Capture the cell that displays the provided text and extract its [x, y] central coordinate. 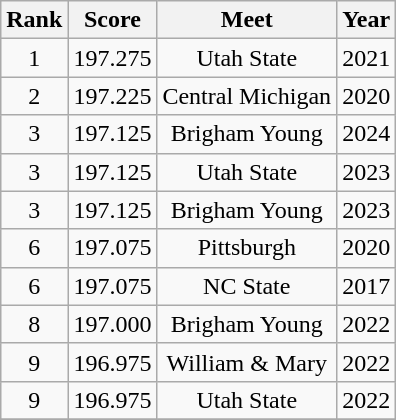
2024 [366, 134]
2017 [366, 286]
2 [34, 96]
2021 [366, 58]
Year [366, 20]
Meet [247, 20]
Central Michigan [247, 96]
William & Mary [247, 362]
Score [112, 20]
197.275 [112, 58]
8 [34, 324]
197.000 [112, 324]
197.225 [112, 96]
Pittsburgh [247, 248]
NC State [247, 286]
Rank [34, 20]
1 [34, 58]
